Search for the cell housing the specified text and yield its [x, y] center coordinate. 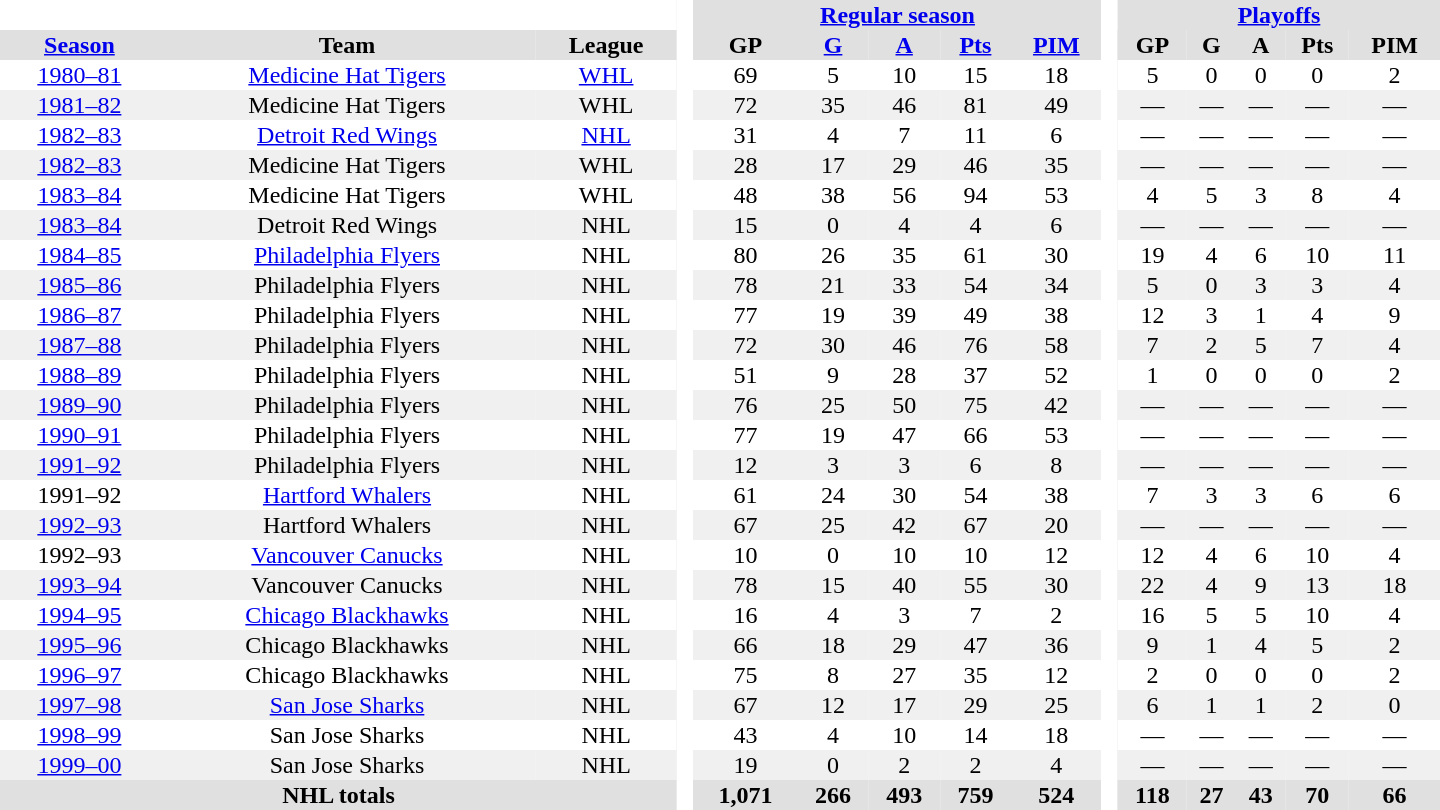
1998–99 [80, 735]
118 [1152, 795]
55 [976, 585]
1990–91 [80, 435]
Season [80, 45]
1996–97 [80, 675]
36 [1056, 645]
1995–96 [80, 645]
58 [1056, 345]
Regular season [897, 15]
24 [832, 495]
94 [976, 195]
50 [904, 405]
33 [904, 285]
1987–88 [80, 345]
Playoffs [1279, 15]
21 [832, 285]
14 [976, 735]
81 [976, 105]
31 [745, 135]
1999–00 [80, 765]
1981–82 [80, 105]
20 [1056, 525]
1984–85 [80, 255]
1986–87 [80, 315]
51 [745, 375]
1985–86 [80, 285]
524 [1056, 795]
52 [1056, 375]
56 [904, 195]
48 [745, 195]
759 [976, 795]
1988–89 [80, 375]
69 [745, 75]
493 [904, 795]
266 [832, 795]
13 [1317, 585]
1993–94 [80, 585]
40 [904, 585]
22 [1152, 585]
26 [832, 255]
1997–98 [80, 705]
70 [1317, 795]
Team [347, 45]
NHL totals [338, 795]
39 [904, 315]
80 [745, 255]
1989–90 [80, 405]
League [606, 45]
1,071 [745, 795]
34 [1056, 285]
37 [976, 375]
1994–95 [80, 615]
1980–81 [80, 75]
